Find where the given text appears and provide that cell's center as (x, y) coordinate. 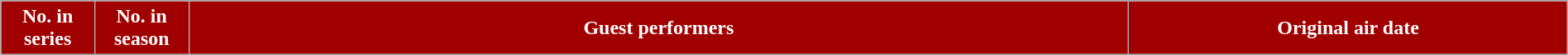
Guest performers (658, 28)
No. inseries (48, 28)
No. inseason (141, 28)
Original air date (1348, 28)
